For the text-containing cell, return its midpoint in (X, Y) coordinate format. 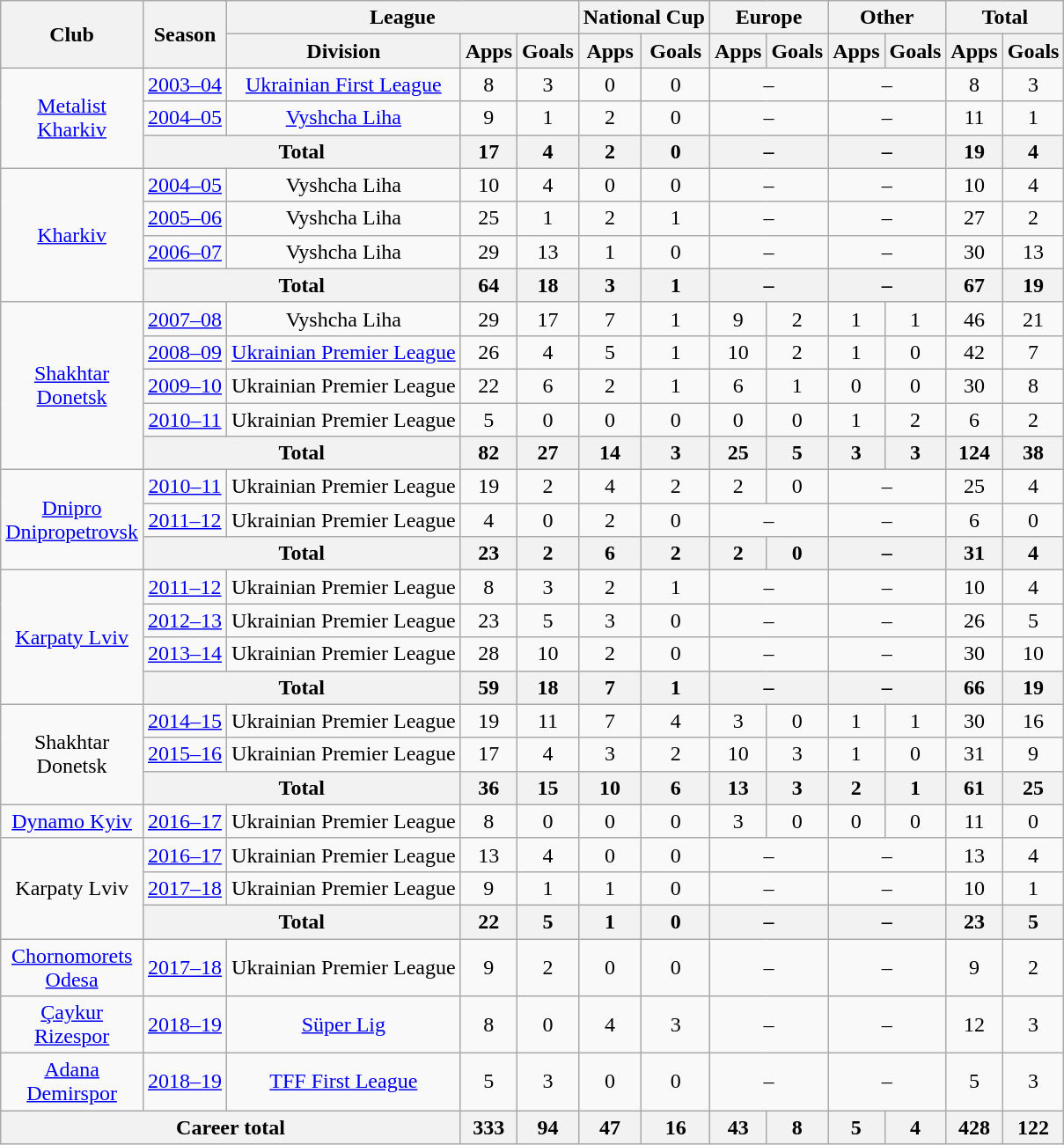
124 (974, 453)
28 (488, 654)
2009–10 (185, 385)
42 (974, 352)
Metalist Kharkiv (72, 118)
2005–06 (185, 218)
64 (488, 285)
94 (548, 1127)
Club (72, 34)
15 (548, 788)
61 (974, 788)
12 (974, 1024)
66 (974, 687)
122 (1033, 1127)
2012–13 (185, 620)
43 (737, 1127)
36 (488, 788)
Süper Lig (344, 1024)
333 (488, 1127)
2006–07 (185, 252)
82 (488, 453)
2013–14 (185, 654)
2008–09 (185, 352)
2003–04 (185, 84)
2014–15 (185, 721)
Division (344, 51)
2007–08 (185, 319)
14 (610, 453)
46 (974, 319)
Adana Demirspor (72, 1083)
59 (488, 687)
21 (1033, 319)
Çaykur Rizespor (72, 1024)
Dnipro Dnipropetrovsk (72, 520)
Chornomorets Odesa (72, 966)
67 (974, 285)
Other (887, 18)
Europe (768, 18)
Dynamo Kyiv (72, 821)
47 (610, 1127)
TFF First League (344, 1083)
38 (1033, 453)
Ukrainian First League (344, 84)
Kharkiv (72, 235)
2015–16 (185, 754)
National Cup (644, 18)
Career total (231, 1127)
428 (974, 1127)
League (403, 18)
Season (185, 34)
